Output the [X, Y] coordinate of the center of the cell containing the given text.  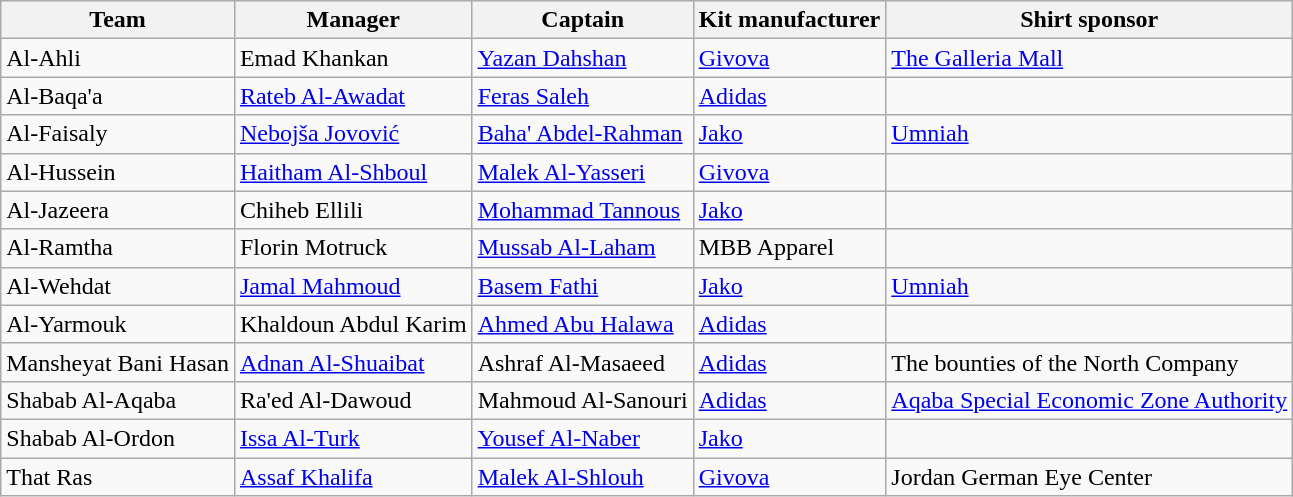
Jordan German Eye Center [1090, 477]
The bounties of the North Company [1090, 362]
Aqaba Special Economic Zone Authority [1090, 400]
Al-Jazeera [118, 210]
Al-Baqa'a [118, 96]
Ashraf Al-Masaeed [582, 362]
Adnan Al-Shuaibat [353, 362]
Manager [353, 20]
Yousef Al-Naber [582, 438]
Ra'ed Al-Dawoud [353, 400]
Nebojša Jovović [353, 134]
Jamal Mahmoud [353, 286]
Rateb Al-Awadat [353, 96]
The Galleria Mall [1090, 58]
Mohammad Tannous [582, 210]
Malek Al-Shlouh [582, 477]
Al-Ahli [118, 58]
Khaldoun Abdul Karim [353, 324]
Kit manufacturer [790, 20]
Feras Saleh [582, 96]
Al-Ramtha [118, 248]
Emad Khankan [353, 58]
Malek Al-Yasseri [582, 172]
Team [118, 20]
Shabab Al-Ordon [118, 438]
Shirt sponsor [1090, 20]
That Ras [118, 477]
Haitham Al-Shboul [353, 172]
Florin Motruck [353, 248]
Chiheb Ellili [353, 210]
Mahmoud Al-Sanouri [582, 400]
Ahmed Abu Halawa [582, 324]
Baha' Abdel-Rahman [582, 134]
Al-Faisaly [118, 134]
Shabab Al-Aqaba [118, 400]
Mansheyat Bani Hasan [118, 362]
Al-Wehdat [118, 286]
Al-Hussein [118, 172]
Captain [582, 20]
Mussab Al-Laham [582, 248]
MBB Apparel [790, 248]
Al-Yarmouk [118, 324]
Yazan Dahshan [582, 58]
Assaf Khalifa [353, 477]
Basem Fathi [582, 286]
Issa Al-Turk [353, 438]
